Determine the (x, y) coordinate at the center of the cell enclosing the given text.  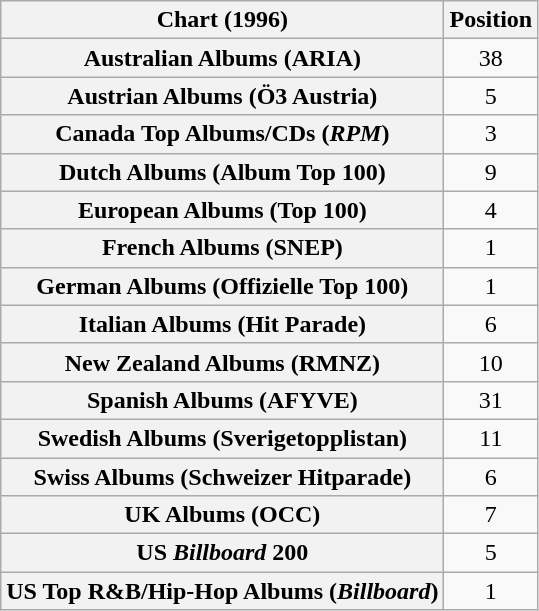
Dutch Albums (Album Top 100) (222, 172)
New Zealand Albums (RMNZ) (222, 362)
Spanish Albums (AFYVE) (222, 400)
Austrian Albums (Ö3 Austria) (222, 96)
31 (491, 400)
Chart (1996) (222, 20)
European Albums (Top 100) (222, 210)
Italian Albums (Hit Parade) (222, 324)
Australian Albums (ARIA) (222, 58)
3 (491, 134)
11 (491, 438)
Swedish Albums (Sverigetopplistan) (222, 438)
10 (491, 362)
Canada Top Albums/CDs (RPM) (222, 134)
UK Albums (OCC) (222, 515)
38 (491, 58)
French Albums (SNEP) (222, 248)
9 (491, 172)
Swiss Albums (Schweizer Hitparade) (222, 477)
US Billboard 200 (222, 553)
4 (491, 210)
7 (491, 515)
US Top R&B/Hip-Hop Albums (Billboard) (222, 591)
German Albums (Offizielle Top 100) (222, 286)
Position (491, 20)
